Find where the given text appears and provide that cell's center as (X, Y) coordinate. 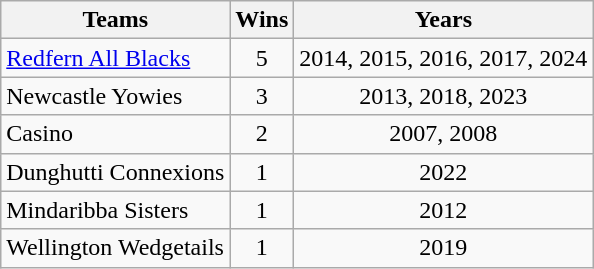
2007, 2008 (444, 134)
Newcastle Yowies (116, 96)
5 (262, 58)
Dunghutti Connexions (116, 172)
Teams (116, 20)
Mindaribba Sisters (116, 210)
2 (262, 134)
Wins (262, 20)
Casino (116, 134)
3 (262, 96)
2012 (444, 210)
2014, 2015, 2016, 2017, 2024 (444, 58)
Wellington Wedgetails (116, 248)
Years (444, 20)
2019 (444, 248)
Redfern All Blacks (116, 58)
2013, 2018, 2023 (444, 96)
2022 (444, 172)
